Return (X, Y) of the center of cell containing provided text 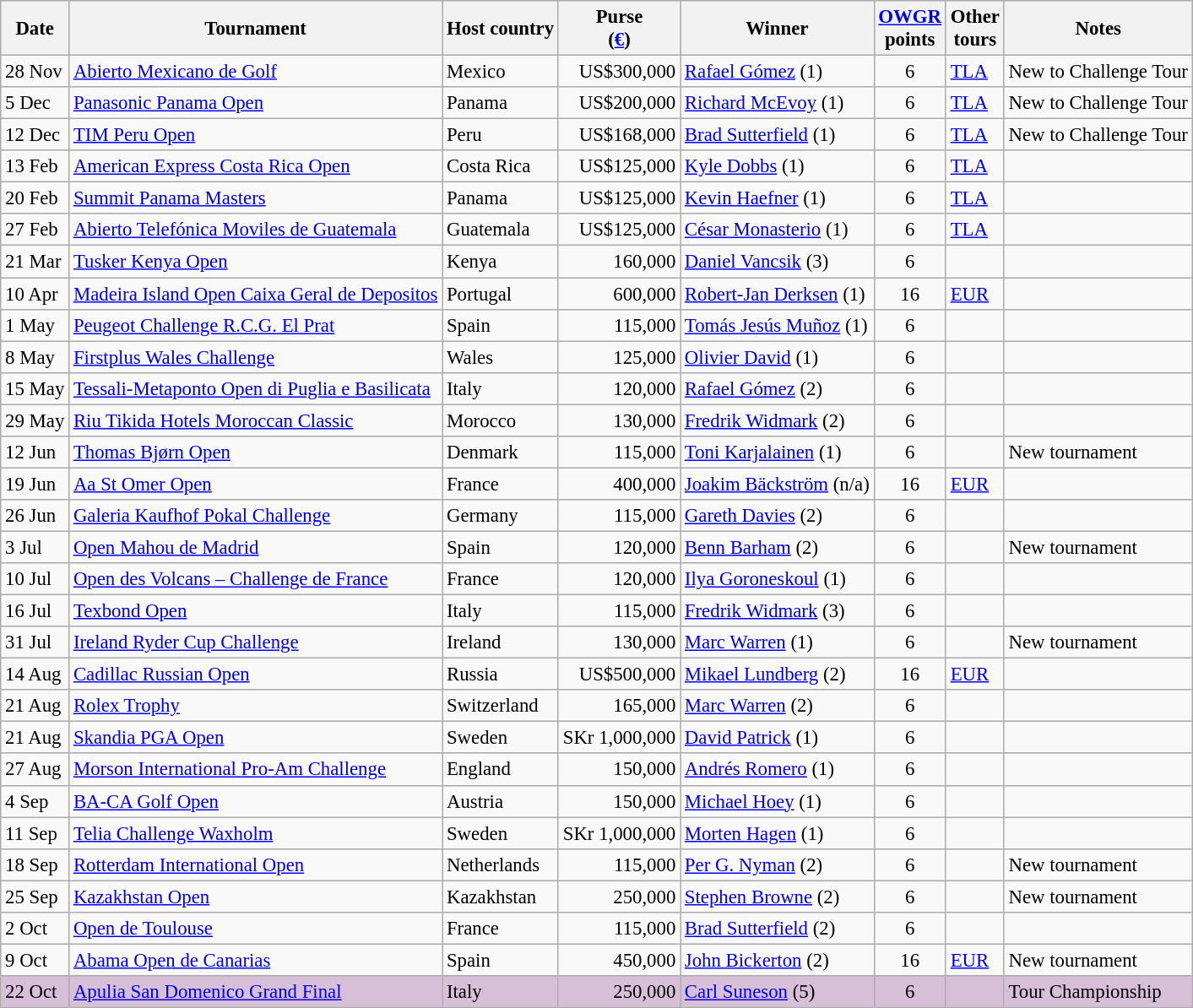
Olivier David (1) (778, 357)
160,000 (619, 262)
9 Oct (35, 960)
28 Nov (35, 72)
Marc Warren (1) (778, 642)
Aa St Omer Open (256, 484)
Kyle Dobbs (1) (778, 166)
Switzerland (501, 706)
11 Sep (35, 833)
US$300,000 (619, 72)
Peugeot Challenge R.C.G. El Prat (256, 325)
OWGRpoints (910, 29)
Brad Sutterfield (2) (778, 929)
Germany (501, 516)
Daniel Vancsik (3) (778, 262)
Date (35, 29)
Morson International Pro-Am Challenge (256, 770)
165,000 (619, 706)
26 Jun (35, 516)
Michael Hoey (1) (778, 801)
Host country (501, 29)
US$200,000 (619, 103)
Ireland Ryder Cup Challenge (256, 642)
César Monasterio (1) (778, 230)
10 Apr (35, 294)
Marc Warren (2) (778, 706)
Costa Rica (501, 166)
Kazakhstan (501, 897)
600,000 (619, 294)
Guatemala (501, 230)
Open des Volcans – Challenge de France (256, 579)
Netherlands (501, 864)
25 Sep (35, 897)
22 Oct (35, 992)
US$168,000 (619, 135)
Mexico (501, 72)
Richard McEvoy (1) (778, 103)
Tournament (256, 29)
Portugal (501, 294)
Russia (501, 675)
US$500,000 (619, 675)
England (501, 770)
1 May (35, 325)
125,000 (619, 357)
15 May (35, 388)
Panasonic Panama Open (256, 103)
Andrés Romero (1) (778, 770)
13 Feb (35, 166)
Cadillac Russian Open (256, 675)
Kenya (501, 262)
10 Jul (35, 579)
Texbond Open (256, 611)
John Bickerton (2) (778, 960)
Ireland (501, 642)
Othertours (974, 29)
Mikael Lundberg (2) (778, 675)
14 Aug (35, 675)
Toni Karjalainen (1) (778, 453)
TIM Peru Open (256, 135)
29 May (35, 420)
21 Mar (35, 262)
Abierto Telefónica Moviles de Guatemala (256, 230)
Rafael Gómez (2) (778, 388)
Austria (501, 801)
David Patrick (1) (778, 738)
Riu Tikida Hotels Moroccan Classic (256, 420)
Tessali-Metaponto Open di Puglia e Basilicata (256, 388)
18 Sep (35, 864)
Robert-Jan Derksen (1) (778, 294)
Galeria Kaufhof Pokal Challenge (256, 516)
Purse(€) (619, 29)
Open de Toulouse (256, 929)
Apulia San Domenico Grand Final (256, 992)
Peru (501, 135)
Telia Challenge Waxholm (256, 833)
Kevin Haefner (1) (778, 198)
Kazakhstan Open (256, 897)
19 Jun (35, 484)
Stephen Browne (2) (778, 897)
Thomas Bjørn Open (256, 453)
Winner (778, 29)
12 Jun (35, 453)
3 Jul (35, 547)
Benn Barham (2) (778, 547)
20 Feb (35, 198)
27 Aug (35, 770)
Brad Sutterfield (1) (778, 135)
16 Jul (35, 611)
Carl Suneson (5) (778, 992)
Denmark (501, 453)
Morocco (501, 420)
Fredrik Widmark (3) (778, 611)
2 Oct (35, 929)
Ilya Goroneskoul (1) (778, 579)
5 Dec (35, 103)
Per G. Nyman (2) (778, 864)
Gareth Davies (2) (778, 516)
Morten Hagen (1) (778, 833)
BA-CA Golf Open (256, 801)
Fredrik Widmark (2) (778, 420)
31 Jul (35, 642)
Rafael Gómez (1) (778, 72)
Open Mahou de Madrid (256, 547)
Madeira Island Open Caixa Geral de Depositos (256, 294)
450,000 (619, 960)
Notes (1098, 29)
Abierto Mexicano de Golf (256, 72)
Tomás Jesús Muñoz (1) (778, 325)
Rolex Trophy (256, 706)
Tusker Kenya Open (256, 262)
Tour Championship (1098, 992)
Wales (501, 357)
Firstplus Wales Challenge (256, 357)
Joakim Bäckström (n/a) (778, 484)
4 Sep (35, 801)
27 Feb (35, 230)
Skandia PGA Open (256, 738)
Rotterdam International Open (256, 864)
Abama Open de Canarias (256, 960)
Summit Panama Masters (256, 198)
12 Dec (35, 135)
American Express Costa Rica Open (256, 166)
8 May (35, 357)
400,000 (619, 484)
